Return the (X, Y) coordinate for the center point of the cell that contains the specified text.  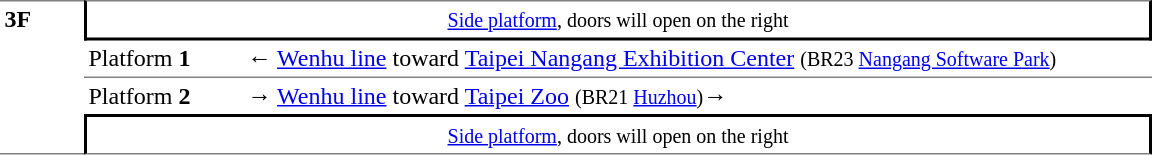
Platform 1 (164, 59)
3F (42, 77)
Platform 2 (164, 96)
← Wenhu line toward Taipei Nangang Exhibition Center (BR23 Nangang Software Park) (698, 59)
→ Wenhu line toward Taipei Zoo (BR21 Huzhou)→ (698, 96)
